Determine the [X, Y] coordinate at the center of the cell enclosing the given text.  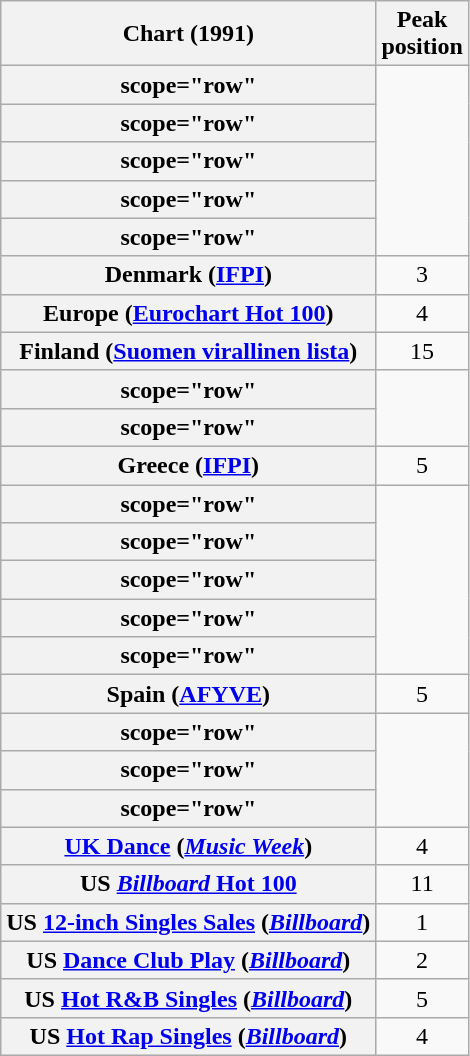
US 12-inch Singles Sales (Billboard) [188, 922]
3 [422, 275]
US Hot R&B Singles (Billboard) [188, 998]
Finland (Suomen virallinen lista) [188, 351]
Greece (IFPI) [188, 465]
UK Dance (Music Week) [188, 846]
Europe (Eurochart Hot 100) [188, 313]
US Dance Club Play (Billboard) [188, 960]
11 [422, 884]
Chart (1991) [188, 34]
Spain (AFYVE) [188, 694]
US Hot Rap Singles (Billboard) [188, 1036]
Denmark (IFPI) [188, 275]
2 [422, 960]
1 [422, 922]
US Billboard Hot 100 [188, 884]
Peakposition [422, 34]
15 [422, 351]
